Scan for the cell matching the given text and deliver its [x, y] coordinate at center. 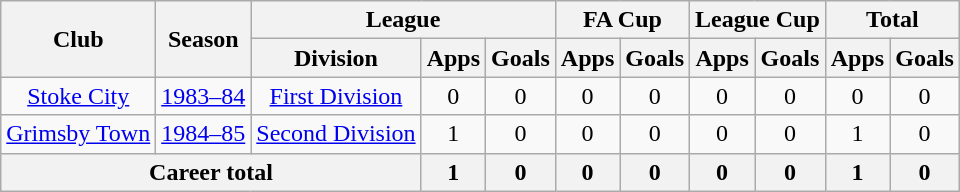
First Division [336, 96]
Division [336, 58]
Career total [211, 172]
Total [892, 20]
League [404, 20]
FA Cup [622, 20]
1983–84 [204, 96]
1984–85 [204, 134]
Second Division [336, 134]
League Cup [758, 20]
Club [78, 39]
Stoke City [78, 96]
Grimsby Town [78, 134]
Season [204, 39]
